Output the (x, y) coordinate of the center of the cell containing the given text.  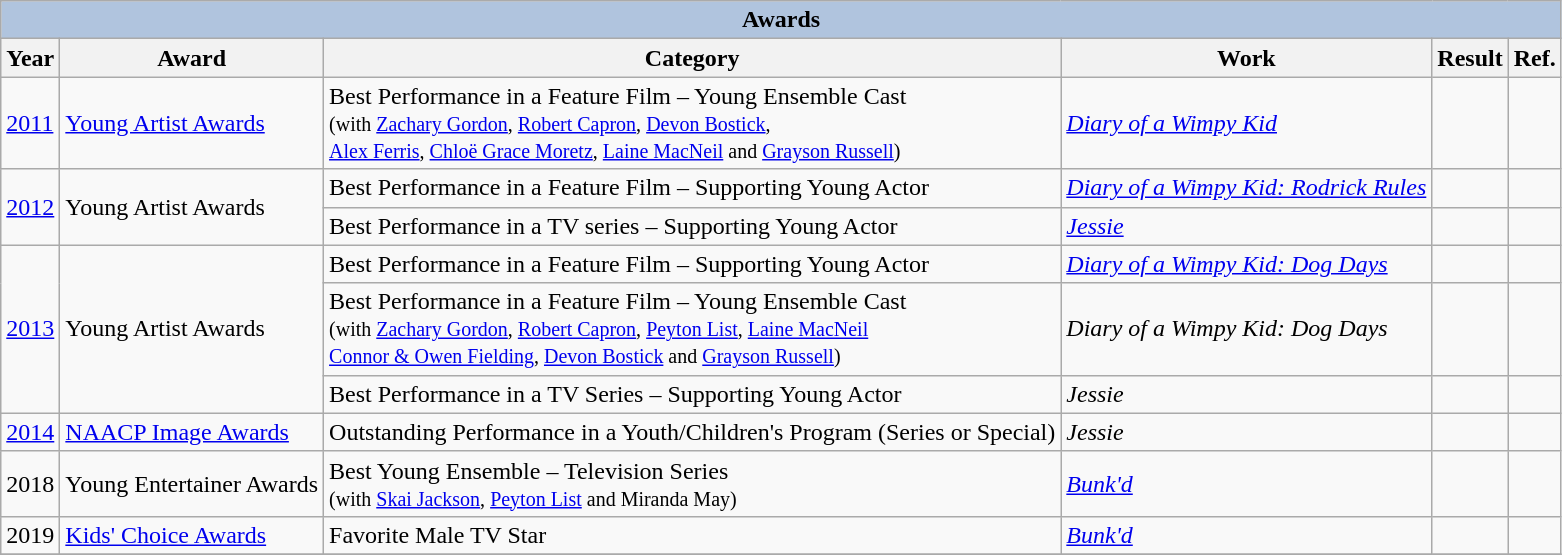
Category (692, 58)
Best Young Ensemble – Television Series(with Skai Jackson, Peyton List and Miranda May) (692, 484)
Ref. (1534, 58)
Work (1246, 58)
2012 (30, 207)
Diary of a Wimpy Kid: Rodrick Rules (1246, 188)
Outstanding Performance in a Youth/Children's Program (Series or Special) (692, 432)
2011 (30, 123)
Best Performance in a TV series – Supporting Young Actor (692, 226)
NAACP Image Awards (192, 432)
Best Performance in a TV Series – Supporting Young Actor (692, 394)
Award (192, 58)
2014 (30, 432)
Kids' Choice Awards (192, 535)
Young Entertainer Awards (192, 484)
2019 (30, 535)
Favorite Male TV Star (692, 535)
2013 (30, 329)
Awards (782, 20)
Diary of a Wimpy Kid (1246, 123)
Result (1470, 58)
2018 (30, 484)
Year (30, 58)
